Detect which cell encompasses the target text, then output its [x, y] center coordinate. 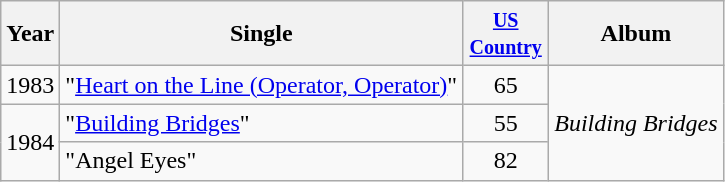
1983 [30, 85]
"Angel Eyes" [262, 161]
Year [30, 34]
Single [262, 34]
"Building Bridges" [262, 123]
55 [506, 123]
"Heart on the Line (Operator, Operator)" [262, 85]
82 [506, 161]
US Country [506, 34]
65 [506, 85]
1984 [30, 142]
Album [636, 34]
Building Bridges [636, 123]
